Provide the (X, Y) coordinate of the cell's center where the given text is located.  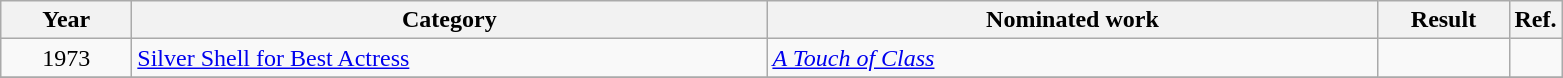
Year (66, 20)
Category (450, 20)
Result (1444, 20)
A Touch of Class (1072, 58)
Ref. (1536, 20)
Nominated work (1072, 20)
Silver Shell for Best Actress (450, 58)
1973 (66, 58)
